Extract the (x, y) coordinate from the center of the cell holding the provided text.  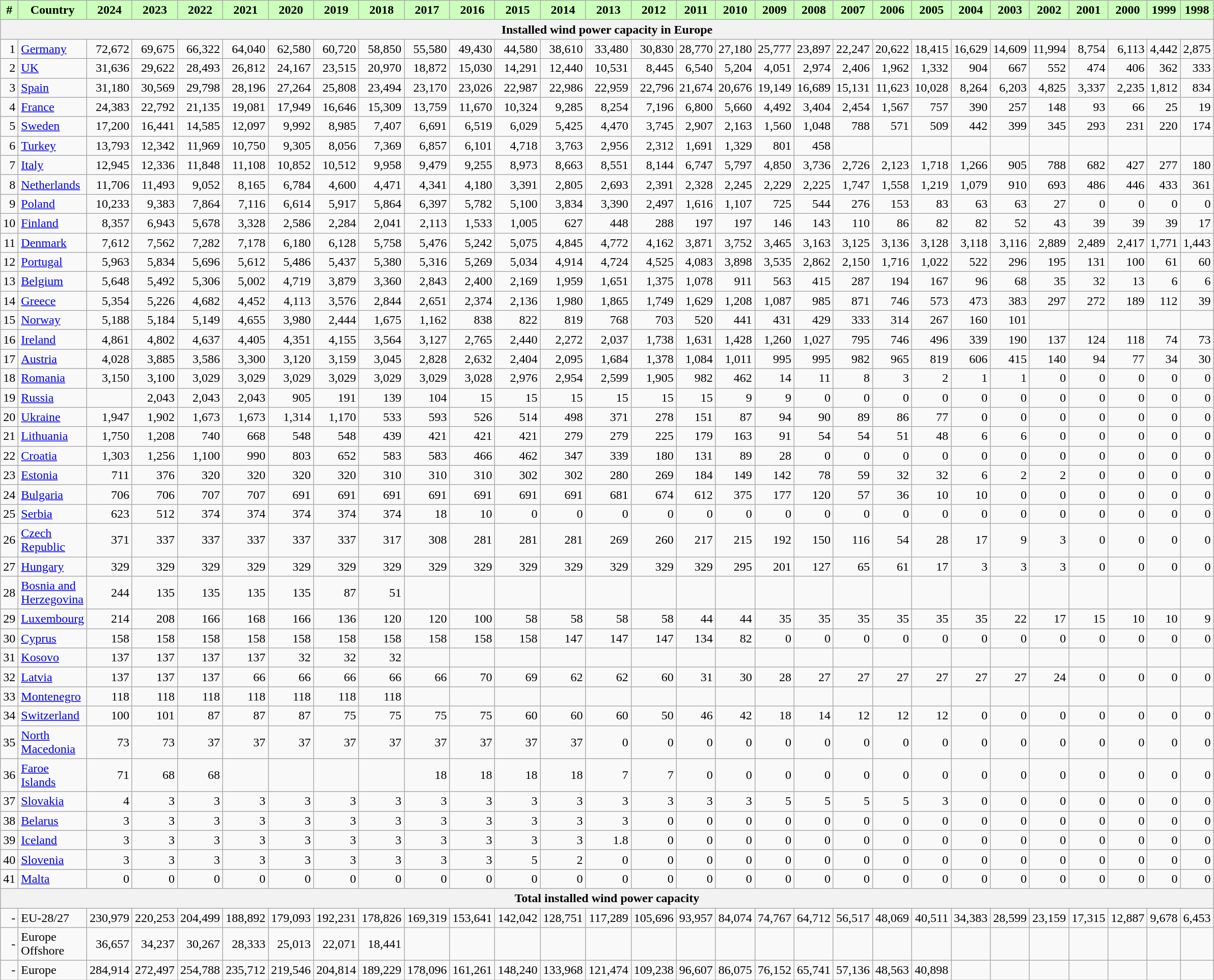
4,162 (654, 243)
3,879 (336, 282)
272 (1089, 301)
22,959 (608, 88)
2,844 (382, 301)
466 (473, 456)
27,180 (735, 49)
5,782 (473, 204)
Spain (53, 88)
13,759 (427, 107)
390 (971, 107)
2,169 (517, 282)
Romania (53, 378)
606 (971, 359)
5,380 (382, 262)
55,580 (427, 49)
406 (1127, 68)
4,051 (774, 68)
2,163 (735, 126)
361 (1197, 184)
178,096 (427, 970)
179,093 (291, 918)
26,812 (245, 68)
6,540 (696, 68)
5,425 (563, 126)
128,751 (563, 918)
1,087 (774, 301)
5,354 (109, 301)
9,383 (155, 204)
3,586 (201, 359)
12,097 (245, 126)
6,519 (473, 126)
192,231 (336, 918)
317 (382, 540)
522 (971, 262)
136 (336, 619)
3,871 (696, 243)
8,551 (608, 165)
5,002 (245, 282)
2,765 (473, 340)
134 (696, 638)
28,493 (201, 68)
1,631 (696, 340)
3,736 (814, 165)
376 (155, 475)
4,845 (563, 243)
1,947 (109, 417)
1,651 (608, 282)
1,962 (892, 68)
297 (1049, 301)
473 (971, 301)
3,465 (774, 243)
4,655 (245, 320)
2,889 (1049, 243)
219,546 (291, 970)
7,369 (382, 146)
11,108 (245, 165)
66,322 (201, 49)
2,284 (336, 223)
4,405 (245, 340)
3,136 (892, 243)
57 (852, 494)
693 (1049, 184)
25,777 (774, 49)
9,285 (563, 107)
16 (9, 340)
174 (1197, 126)
231 (1127, 126)
571 (892, 126)
2,400 (473, 282)
3,328 (245, 223)
124 (1089, 340)
4,155 (336, 340)
74 (1164, 340)
195 (1049, 262)
30,569 (155, 88)
1,011 (735, 359)
23 (9, 475)
22,247 (852, 49)
1,256 (155, 456)
184 (696, 475)
18,872 (427, 68)
6,747 (696, 165)
121,474 (608, 970)
40 (9, 859)
2,632 (473, 359)
230,979 (109, 918)
725 (774, 204)
204,499 (201, 918)
1,567 (892, 107)
2,406 (852, 68)
6,453 (1197, 918)
441 (735, 320)
146 (774, 223)
5,486 (291, 262)
22,792 (155, 107)
667 (1010, 68)
194 (892, 282)
7,562 (155, 243)
427 (1127, 165)
446 (1127, 184)
1,078 (696, 282)
9,255 (473, 165)
2,843 (427, 282)
1,084 (696, 359)
5,204 (735, 68)
14,609 (1010, 49)
5,834 (155, 262)
498 (563, 417)
8,165 (245, 184)
38 (9, 821)
1,048 (814, 126)
3,980 (291, 320)
27,264 (291, 88)
64,040 (245, 49)
Finland (53, 223)
11,994 (1049, 49)
204,814 (336, 970)
2,391 (654, 184)
288 (654, 223)
7,407 (382, 126)
34,383 (971, 918)
Norway (53, 320)
40,511 (932, 918)
4,351 (291, 340)
2,489 (1089, 243)
20 (9, 417)
375 (735, 494)
2,599 (608, 378)
6,614 (291, 204)
188,892 (245, 918)
990 (245, 456)
235,712 (245, 970)
1,718 (932, 165)
2006 (892, 10)
871 (852, 301)
8,056 (336, 146)
# (9, 10)
2,454 (852, 107)
10,324 (517, 107)
8,357 (109, 223)
8,144 (654, 165)
2019 (336, 10)
148 (1049, 107)
20,622 (892, 49)
4,802 (155, 340)
433 (1164, 184)
2015 (517, 10)
5,612 (245, 262)
151 (696, 417)
2,956 (608, 146)
458 (814, 146)
109,238 (654, 970)
5,492 (155, 282)
21,135 (201, 107)
1,428 (735, 340)
1,560 (774, 126)
1,443 (1197, 243)
127 (814, 567)
62,580 (291, 49)
652 (336, 456)
2013 (608, 10)
668 (245, 436)
362 (1164, 68)
25,808 (336, 88)
8,264 (971, 88)
161,261 (473, 970)
49,430 (473, 49)
6,691 (427, 126)
904 (971, 68)
795 (852, 340)
3,535 (774, 262)
3,745 (654, 126)
1,375 (654, 282)
31,636 (109, 68)
North Macedonia (53, 742)
33,480 (608, 49)
Europe (53, 970)
6,101 (473, 146)
2,444 (336, 320)
5,758 (382, 243)
2,312 (654, 146)
6,029 (517, 126)
6,857 (427, 146)
14,291 (517, 68)
3,360 (382, 282)
6,784 (291, 184)
6,113 (1127, 49)
96 (971, 282)
1,771 (1164, 243)
3,150 (109, 378)
16,629 (971, 49)
257 (1010, 107)
509 (932, 126)
25,013 (291, 944)
10,531 (608, 68)
5,963 (109, 262)
2,229 (774, 184)
3,116 (1010, 243)
985 (814, 301)
20,970 (382, 68)
3,300 (245, 359)
439 (382, 436)
163 (735, 436)
1,865 (608, 301)
2,225 (814, 184)
192 (774, 540)
5,226 (155, 301)
2021 (245, 10)
2,150 (852, 262)
2009 (774, 10)
3,390 (608, 204)
19,081 (245, 107)
70 (473, 677)
140 (1049, 359)
911 (735, 282)
41 (9, 879)
5,188 (109, 320)
23,026 (473, 88)
2,113 (427, 223)
703 (654, 320)
43 (1049, 223)
57,136 (852, 970)
38,610 (563, 49)
533 (382, 417)
153 (892, 204)
21 (9, 436)
345 (1049, 126)
Bulgaria (53, 494)
2012 (654, 10)
3,576 (336, 301)
6,180 (291, 243)
2,272 (563, 340)
4,718 (517, 146)
23,494 (382, 88)
593 (427, 417)
5,660 (735, 107)
272,497 (155, 970)
2,235 (1127, 88)
2022 (201, 10)
Portugal (53, 262)
5,100 (517, 204)
757 (932, 107)
Country (53, 10)
15,131 (852, 88)
1,749 (654, 301)
72,672 (109, 49)
11,969 (201, 146)
1,684 (608, 359)
28,333 (245, 944)
12,440 (563, 68)
150 (814, 540)
5,864 (382, 204)
5,437 (336, 262)
83 (932, 204)
627 (563, 223)
768 (608, 320)
167 (932, 282)
1,616 (696, 204)
5,648 (109, 282)
5,149 (201, 320)
3,752 (735, 243)
2020 (291, 10)
Netherlands (53, 184)
2016 (473, 10)
2004 (971, 10)
2,041 (382, 223)
496 (932, 340)
3,391 (517, 184)
29 (9, 619)
3,885 (155, 359)
220 (1164, 126)
France (53, 107)
1,219 (932, 184)
153,641 (473, 918)
5,075 (517, 243)
4,471 (382, 184)
48,069 (892, 918)
4,442 (1164, 49)
86,075 (735, 970)
244 (109, 593)
10,852 (291, 165)
1,747 (852, 184)
1,378 (654, 359)
26 (9, 540)
91 (774, 436)
29,622 (155, 68)
2018 (382, 10)
Latvia (53, 677)
Belarus (53, 821)
8,985 (336, 126)
4,113 (291, 301)
1,100 (201, 456)
9,479 (427, 165)
30,830 (654, 49)
1,170 (336, 417)
14,585 (201, 126)
Europe Offshore (53, 944)
2,586 (291, 223)
Austria (53, 359)
399 (1010, 126)
3,120 (291, 359)
4,914 (563, 262)
4,341 (427, 184)
3,763 (563, 146)
17,200 (109, 126)
Slovakia (53, 801)
2,954 (563, 378)
2,245 (735, 184)
2,693 (608, 184)
803 (291, 456)
4,682 (201, 301)
5,034 (517, 262)
201 (774, 567)
1,902 (155, 417)
486 (1089, 184)
17,315 (1089, 918)
Serbia (53, 514)
2002 (1049, 10)
59 (852, 475)
4,719 (291, 282)
4,861 (109, 340)
18,441 (382, 944)
1,812 (1164, 88)
280 (608, 475)
Cyprus (53, 638)
5,316 (427, 262)
191 (336, 398)
4,525 (654, 262)
1,959 (563, 282)
Croatia (53, 456)
8,663 (563, 165)
1998 (1197, 10)
7,196 (654, 107)
711 (109, 475)
11,623 (892, 88)
65,741 (814, 970)
4,028 (109, 359)
10,750 (245, 146)
1,629 (696, 301)
76,152 (774, 970)
15,309 (382, 107)
12,945 (109, 165)
4,470 (608, 126)
573 (932, 301)
143 (814, 223)
3,159 (336, 359)
2,875 (1197, 49)
474 (1089, 68)
Italy (53, 165)
117,289 (608, 918)
1.8 (608, 840)
69 (517, 677)
142,042 (517, 918)
Kosovo (53, 658)
544 (814, 204)
178,826 (382, 918)
23,159 (1049, 918)
1,314 (291, 417)
11,706 (109, 184)
90 (814, 417)
Greece (53, 301)
31,180 (109, 88)
65 (852, 567)
42 (735, 716)
2,976 (517, 378)
4,600 (336, 184)
9,052 (201, 184)
3,128 (932, 243)
Ukraine (53, 417)
190 (1010, 340)
Bosnia and Herzegovina (53, 593)
3,898 (735, 262)
2,805 (563, 184)
142 (774, 475)
260 (654, 540)
215 (735, 540)
6,397 (427, 204)
314 (892, 320)
2,123 (892, 165)
3,127 (427, 340)
4,452 (245, 301)
Hungary (53, 567)
4,492 (774, 107)
78 (814, 475)
44,580 (517, 49)
22,071 (336, 944)
93,957 (696, 918)
1,107 (735, 204)
3,163 (814, 243)
681 (608, 494)
1,027 (814, 340)
5,184 (155, 320)
21,674 (696, 88)
Czech Republic (53, 540)
2,862 (814, 262)
3,028 (473, 378)
12,336 (155, 165)
40,898 (932, 970)
5,678 (201, 223)
208 (155, 619)
2005 (932, 10)
139 (382, 398)
4,083 (696, 262)
Russia (53, 398)
2,828 (427, 359)
16,646 (336, 107)
4,637 (201, 340)
674 (654, 494)
189,229 (382, 970)
148,240 (517, 970)
20,676 (735, 88)
284,914 (109, 970)
2,328 (696, 184)
217 (696, 540)
1,079 (971, 184)
5,476 (427, 243)
84,074 (735, 918)
2,907 (696, 126)
Montenegro (53, 696)
2003 (1010, 10)
1,260 (774, 340)
2,095 (563, 359)
11,493 (155, 184)
177 (774, 494)
1,716 (892, 262)
22,796 (654, 88)
429 (814, 320)
295 (735, 567)
112 (1164, 301)
28,599 (1010, 918)
3,100 (155, 378)
1,905 (654, 378)
Belgium (53, 282)
6,128 (336, 243)
4,772 (608, 243)
71 (109, 775)
254,788 (201, 970)
740 (201, 436)
18,415 (932, 49)
Installed wind power capacity in Europe (607, 30)
Luxembourg (53, 619)
Sweden (53, 126)
965 (892, 359)
10,233 (109, 204)
22,986 (563, 88)
3,337 (1089, 88)
7,864 (201, 204)
1,738 (654, 340)
48,563 (892, 970)
9,305 (291, 146)
526 (473, 417)
214 (109, 619)
2008 (814, 10)
822 (517, 320)
11,848 (201, 165)
5,306 (201, 282)
287 (852, 282)
612 (696, 494)
512 (155, 514)
46 (696, 716)
Turkey (53, 146)
834 (1197, 88)
69,675 (155, 49)
1,750 (109, 436)
623 (109, 514)
Poland (53, 204)
220,253 (155, 918)
552 (1049, 68)
7,612 (109, 243)
1,675 (382, 320)
Germany (53, 49)
Lithuania (53, 436)
169,319 (427, 918)
16,689 (814, 88)
EU-28/27 (53, 918)
133,968 (563, 970)
104 (427, 398)
2,417 (1127, 243)
23,897 (814, 49)
Ireland (53, 340)
10,028 (932, 88)
308 (427, 540)
267 (932, 320)
58,850 (382, 49)
6,203 (1010, 88)
383 (1010, 301)
30,267 (201, 944)
13,793 (109, 146)
9,678 (1164, 918)
8,754 (1089, 49)
7,282 (201, 243)
3,564 (382, 340)
2000 (1127, 10)
296 (1010, 262)
2007 (852, 10)
5,797 (735, 165)
7,178 (245, 243)
Iceland (53, 840)
8,973 (517, 165)
2010 (735, 10)
838 (473, 320)
293 (1089, 126)
3,834 (563, 204)
9,958 (382, 165)
23,170 (427, 88)
28,770 (696, 49)
36,657 (109, 944)
3,118 (971, 243)
2,404 (517, 359)
Faroe Islands (53, 775)
682 (1089, 165)
4,724 (608, 262)
24,167 (291, 68)
3,125 (852, 243)
2001 (1089, 10)
16,441 (155, 126)
2,726 (852, 165)
448 (608, 223)
52 (1010, 223)
3,045 (382, 359)
15,030 (473, 68)
2011 (696, 10)
2,136 (517, 301)
2023 (155, 10)
9,992 (291, 126)
10,512 (336, 165)
1,162 (427, 320)
2,497 (654, 204)
7,116 (245, 204)
23,515 (336, 68)
1,980 (563, 301)
2024 (109, 10)
2017 (427, 10)
UK (53, 68)
Estonia (53, 475)
8,445 (654, 68)
6,943 (155, 223)
116 (852, 540)
189 (1127, 301)
1,691 (696, 146)
1,533 (473, 223)
5,917 (336, 204)
277 (1164, 165)
179 (696, 436)
56,517 (852, 918)
33 (9, 696)
2,374 (473, 301)
2,037 (608, 340)
64,712 (814, 918)
910 (1010, 184)
8,254 (608, 107)
96,607 (696, 970)
3,404 (814, 107)
442 (971, 126)
5,269 (473, 262)
19,149 (774, 88)
105,696 (654, 918)
1,022 (932, 262)
149 (735, 475)
12,342 (155, 146)
1,558 (892, 184)
Switzerland (53, 716)
11,670 (473, 107)
1,332 (932, 68)
278 (654, 417)
34,237 (155, 944)
276 (852, 204)
5,242 (473, 243)
4,825 (1049, 88)
17,949 (291, 107)
110 (852, 223)
563 (774, 282)
1,329 (735, 146)
Total installed wind power capacity (607, 898)
60,720 (336, 49)
801 (774, 146)
520 (696, 320)
74,767 (774, 918)
22,987 (517, 88)
Malta (53, 879)
12,887 (1127, 918)
225 (654, 436)
1,303 (109, 456)
48 (932, 436)
1,266 (971, 165)
1999 (1164, 10)
Denmark (53, 243)
5,696 (201, 262)
24,383 (109, 107)
431 (774, 320)
93 (1089, 107)
1,005 (517, 223)
4,180 (473, 184)
Slovenia (53, 859)
514 (517, 417)
2,974 (814, 68)
168 (245, 619)
2014 (563, 10)
4,850 (774, 165)
2,440 (517, 340)
50 (654, 716)
2,651 (427, 301)
29,798 (201, 88)
160 (971, 320)
347 (563, 456)
6,800 (696, 107)
28,196 (245, 88)
